Return the (X, Y) coordinate for the center point of the cell that contains the specified text.  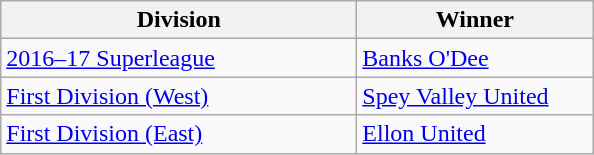
First Division (East) (179, 134)
Spey Valley United (475, 96)
Winner (475, 20)
First Division (West) (179, 96)
Division (179, 20)
2016–17 Superleague (179, 58)
Ellon United (475, 134)
Banks O'Dee (475, 58)
